From the cell containing the given text, extract its center point as (X, Y) coordinate. 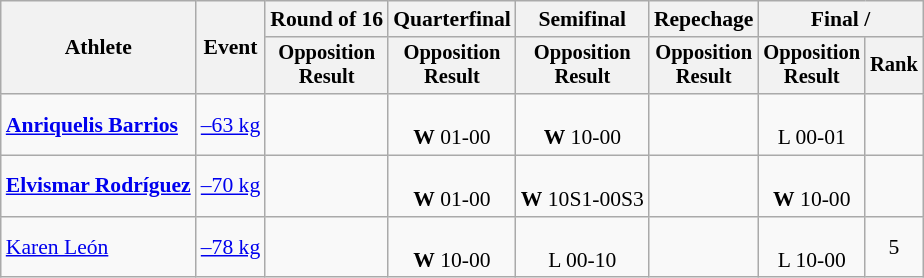
Final / (840, 19)
L 00-10 (582, 248)
Rank (894, 66)
Karen León (98, 248)
Anriquelis Barrios (98, 124)
–63 kg (230, 124)
W 10S1-00S3 (582, 186)
5 (894, 248)
–78 kg (230, 248)
Elvismar Rodríguez (98, 186)
Repechage (704, 19)
Round of 16 (326, 19)
Athlete (98, 48)
L 00-01 (812, 124)
Quarterfinal (452, 19)
Event (230, 48)
Semifinal (582, 19)
L 10-00 (812, 248)
–70 kg (230, 186)
